Return (x, y) of the center of cell containing provided text 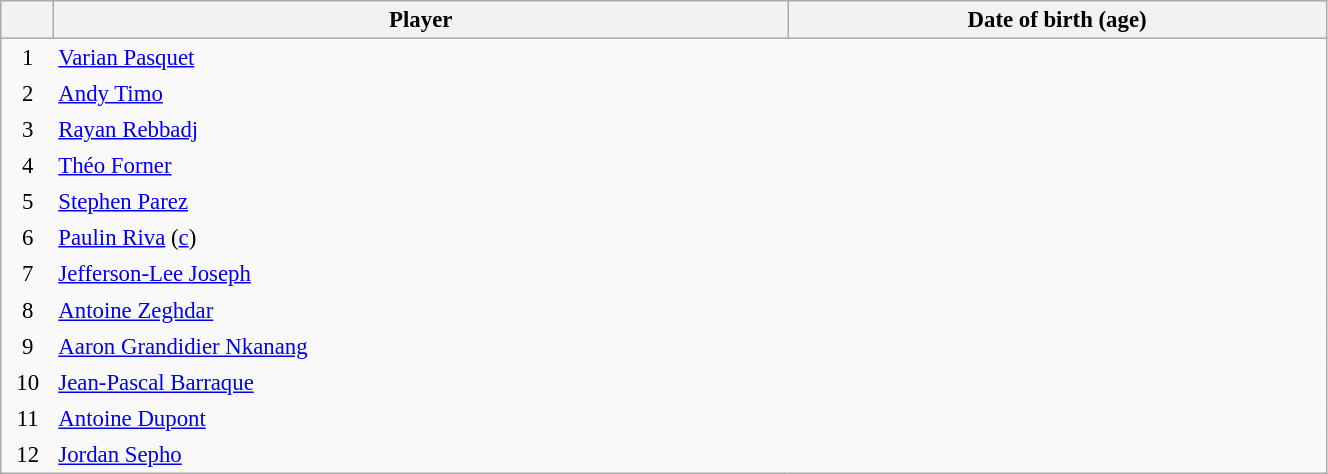
Rayan Rebbadj (421, 129)
10 (28, 382)
7 (28, 274)
Paulin Riva (c) (421, 238)
1 (28, 58)
11 (28, 418)
8 (28, 310)
Aaron Grandidier Nkanang (421, 346)
Jordan Sepho (421, 454)
Player (421, 20)
Varian Pasquet (421, 58)
3 (28, 129)
Jefferson-Lee Joseph (421, 274)
Antoine Zeghdar (421, 310)
12 (28, 454)
9 (28, 346)
Andy Timo (421, 93)
4 (28, 166)
Théo Forner (421, 166)
Stephen Parez (421, 202)
Jean-Pascal Barraque (421, 382)
2 (28, 93)
Antoine Dupont (421, 418)
6 (28, 238)
Date of birth (age) (1058, 20)
5 (28, 202)
